Pinpoint the cell where the given text exists, returning its [x, y] midpoint coordinate. 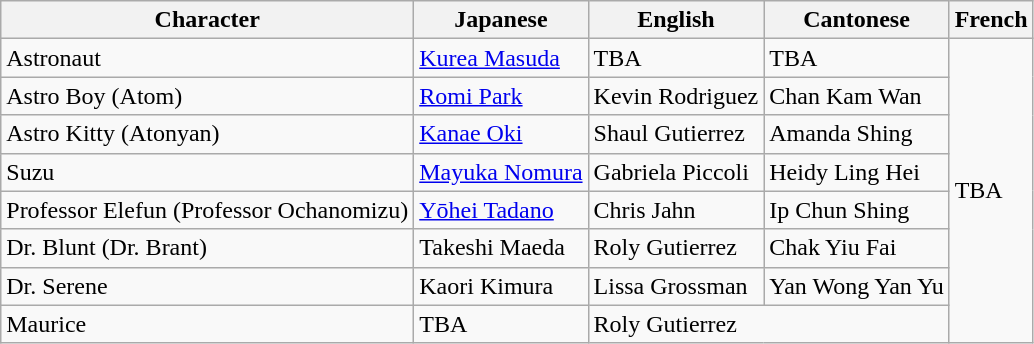
Astro Boy (Atom) [208, 96]
Cantonese [856, 20]
Shaul Gutierrez [676, 134]
Kevin Rodriguez [676, 96]
Lissa Grossman [676, 286]
Yan Wong Yan Yu [856, 286]
English [676, 20]
Ip Chun Shing [856, 210]
Dr. Blunt (Dr. Brant) [208, 248]
Kanae Oki [501, 134]
Chris Jahn [676, 210]
Takeshi Maeda [501, 248]
French [991, 20]
Suzu [208, 172]
Heidy Ling Hei [856, 172]
Kaori Kimura [501, 286]
Gabriela Piccoli [676, 172]
Professor Elefun (Professor Ochanomizu) [208, 210]
Chan Kam Wan [856, 96]
Amanda Shing [856, 134]
Yōhei Tadano [501, 210]
Kurea Masuda [501, 58]
Dr. Serene [208, 286]
Chak Yiu Fai [856, 248]
Astro Kitty (Atonyan) [208, 134]
Astronaut [208, 58]
Mayuka Nomura [501, 172]
Japanese [501, 20]
Character [208, 20]
Maurice [208, 324]
Romi Park [501, 96]
